Pinpoint the cell where the given text exists, returning its [X, Y] midpoint coordinate. 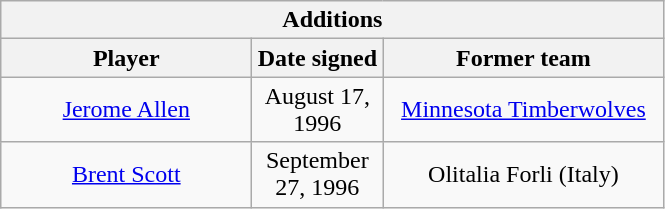
Brent Scott [126, 174]
Additions [332, 20]
September 27, 1996 [318, 174]
Date signed [318, 58]
Player [126, 58]
August 17, 1996 [318, 110]
Jerome Allen [126, 110]
Minnesota Timberwolves [524, 110]
Olitalia Forli (Italy) [524, 174]
Former team [524, 58]
